Locate the cell with the specified text and output its (x, y) center coordinate. 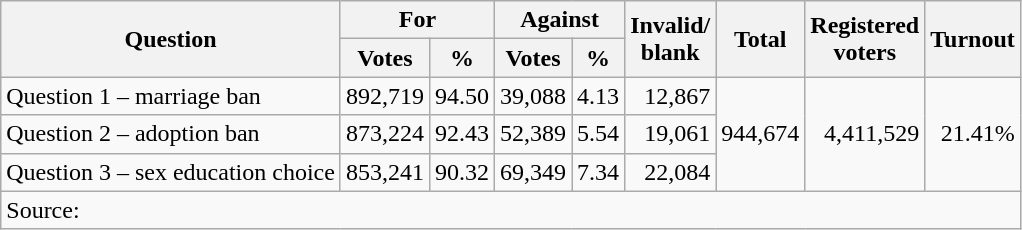
5.54 (598, 134)
Question (171, 39)
4.13 (598, 96)
Against (560, 20)
853,241 (384, 172)
Source: (511, 210)
19,061 (670, 134)
Question 1 – marriage ban (171, 96)
94.50 (462, 96)
892,719 (384, 96)
22,084 (670, 172)
For (417, 20)
Invalid/blank (670, 39)
873,224 (384, 134)
39,088 (534, 96)
Registeredvoters (865, 39)
12,867 (670, 96)
Question 3 – sex education choice (171, 172)
Total (760, 39)
90.32 (462, 172)
Question 2 – adoption ban (171, 134)
7.34 (598, 172)
92.43 (462, 134)
944,674 (760, 134)
69,349 (534, 172)
21.41% (973, 134)
4,411,529 (865, 134)
52,389 (534, 134)
Turnout (973, 39)
